Find where the given text appears and provide that cell's center as (X, Y) coordinate. 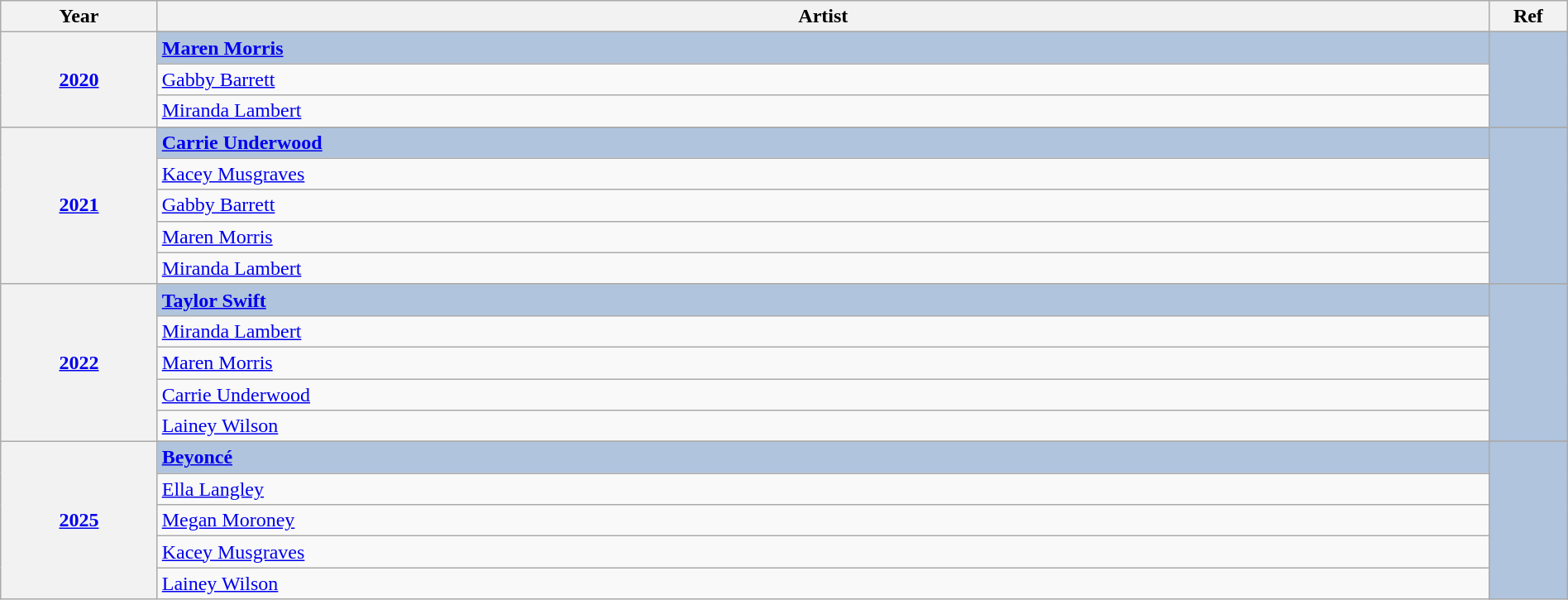
2022 (79, 362)
Year (79, 17)
2021 (79, 205)
Ella Langley (823, 489)
Beyoncé (823, 458)
Artist (823, 17)
Megan Moroney (823, 521)
2025 (79, 521)
Ref (1528, 17)
Taylor Swift (823, 300)
2020 (79, 79)
